Capture the cell that displays the provided text and extract its (X, Y) central coordinate. 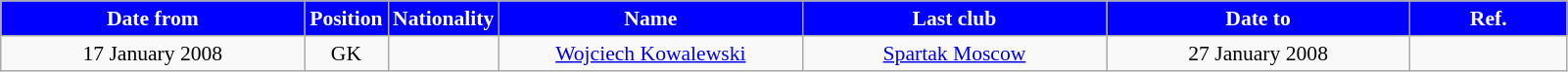
27 January 2008 (1259, 54)
17 January 2008 (153, 54)
Name (650, 18)
Nationality (443, 18)
GK (347, 54)
Position (347, 18)
Ref. (1489, 18)
Spartak Moscow (954, 54)
Wojciech Kowalewski (650, 54)
Last club (954, 18)
Date to (1259, 18)
Date from (153, 18)
